Identify which cell holds the provided text, then report its [x, y] central coordinate. 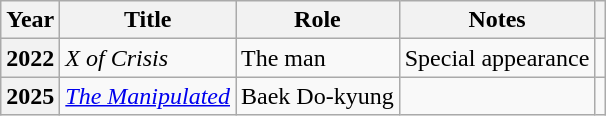
2025 [30, 96]
X of Crisis [148, 58]
Special appearance [497, 58]
The Manipulated [148, 96]
Baek Do-kyung [318, 96]
The man [318, 58]
Role [318, 20]
Notes [497, 20]
Title [148, 20]
Year [30, 20]
2022 [30, 58]
